Determine the [x, y] coordinate at the center of the cell enclosing the given text.  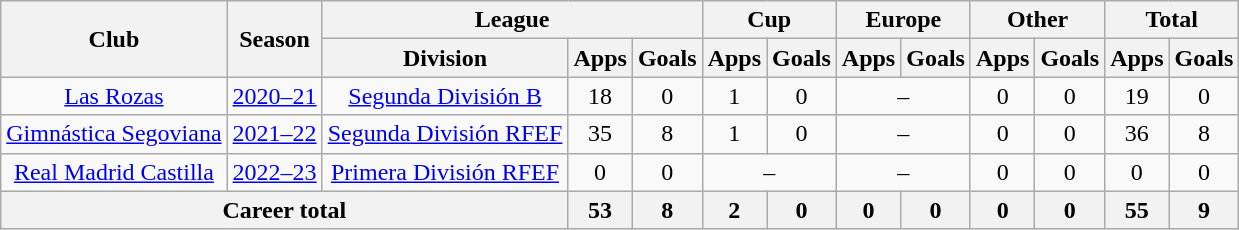
Season [274, 39]
Club [114, 39]
2 [734, 210]
Other [1037, 20]
55 [1137, 210]
Career total [284, 210]
Gimnástica Segoviana [114, 134]
Cup [769, 20]
2021–22 [274, 134]
18 [600, 96]
2022–23 [274, 172]
53 [600, 210]
Europe [903, 20]
Segunda División B [445, 96]
9 [1204, 210]
2020–21 [274, 96]
19 [1137, 96]
Division [445, 58]
League [512, 20]
Segunda División RFEF [445, 134]
Primera División RFEF [445, 172]
36 [1137, 134]
Real Madrid Castilla [114, 172]
Total [1172, 20]
35 [600, 134]
Las Rozas [114, 96]
